Determine the (X, Y) coordinate at the center of the cell enclosing the given text.  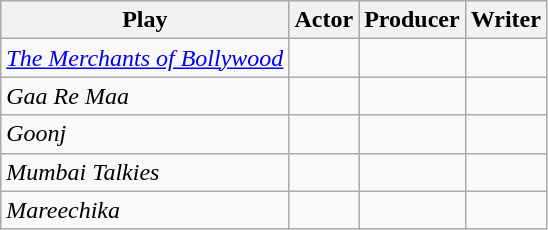
Goonj (145, 134)
Mumbai Talkies (145, 172)
Mareechika (145, 210)
Writer (506, 20)
Producer (412, 20)
Actor (324, 20)
Gaa Re Maa (145, 96)
Play (145, 20)
The Merchants of Bollywood (145, 58)
